Search for the cell housing the specified text and yield its (X, Y) center coordinate. 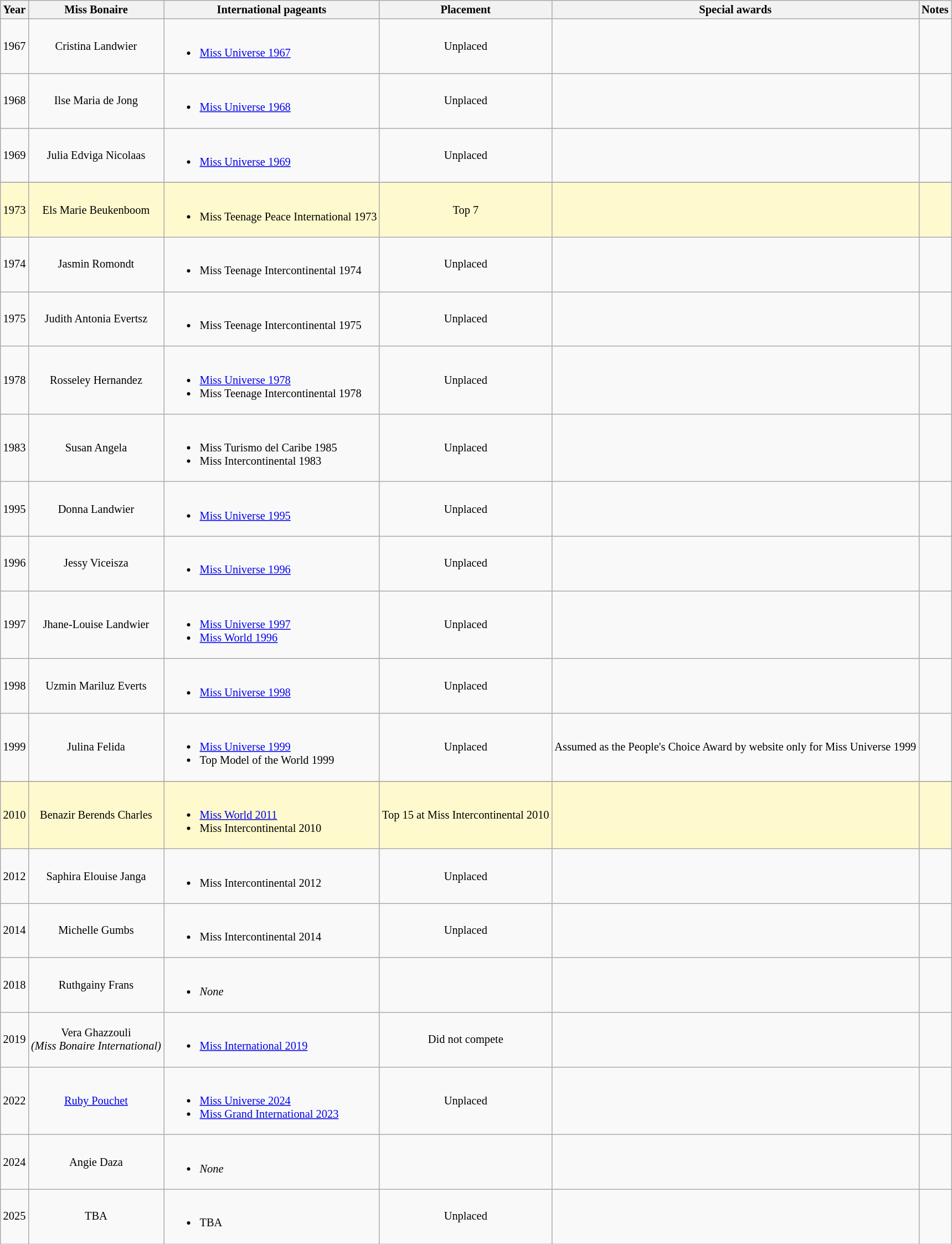
Placement (465, 9)
1997 (14, 624)
1998 (14, 686)
2014 (14, 931)
Miss Universe 1967 (271, 46)
Miss Universe 1969 (271, 155)
Rosseley Hernandez (96, 380)
1973 (14, 209)
Miss World 2011Miss Intercontinental 2010 (271, 815)
Miss Teenage Intercontinental 1975 (271, 318)
Miss Teenage Intercontinental 1974 (271, 264)
Vera Ghazzouli(Miss Bonaire International) (96, 1039)
Benazir Berends Charles (96, 815)
Miss International 2019 (271, 1039)
1969 (14, 155)
Susan Angela (96, 448)
Cristina Landwier (96, 46)
Uzmin Mariluz Everts (96, 686)
2022 (14, 1101)
Miss Turismo del Caribe 1985Miss Intercontinental 1983 (271, 448)
1996 (14, 563)
2012 (14, 876)
Michelle Gumbs (96, 931)
Miss Universe 1996 (271, 563)
Miss Universe 1995 (271, 509)
Did not compete (465, 1039)
Miss Universe 1968 (271, 100)
Jasmin Romondt (96, 264)
1999 (14, 747)
International pageants (271, 9)
Ilse Maria de Jong (96, 100)
2025 (14, 1216)
Ruthgainy Frans (96, 985)
Miss Teenage Peace International 1973 (271, 209)
1995 (14, 509)
1983 (14, 448)
Assumed as the People's Choice Award by website only for Miss Universe 1999 (735, 747)
Miss Universe 1999Top Model of the World 1999 (271, 747)
Els Marie Beukenboom (96, 209)
Miss Universe 2024Miss Grand International 2023 (271, 1101)
Julina Felida (96, 747)
Julia Edviga Nicolaas (96, 155)
Miss Universe 1997Miss World 1996 (271, 624)
2010 (14, 815)
2019 (14, 1039)
Miss Intercontinental 2014 (271, 931)
Top 15 at Miss Intercontinental 2010 (465, 815)
Jhane-Louise Landwier (96, 624)
Year (14, 9)
1974 (14, 264)
2018 (14, 985)
1978 (14, 380)
Miss Bonaire (96, 9)
Special awards (735, 9)
Miss Intercontinental 2012 (271, 876)
Notes (935, 9)
Angie Daza (96, 1161)
Top 7 (465, 209)
Jessy Viceisza (96, 563)
Miss Universe 1998 (271, 686)
Ruby Pouchet (96, 1101)
Miss Universe 1978Miss Teenage Intercontinental 1978 (271, 380)
1967 (14, 46)
2024 (14, 1161)
Donna Landwier (96, 509)
1968 (14, 100)
1975 (14, 318)
Judith Antonia Evertsz (96, 318)
Saphira Elouise Janga (96, 876)
